Search for the cell housing the specified text and yield its (X, Y) center coordinate. 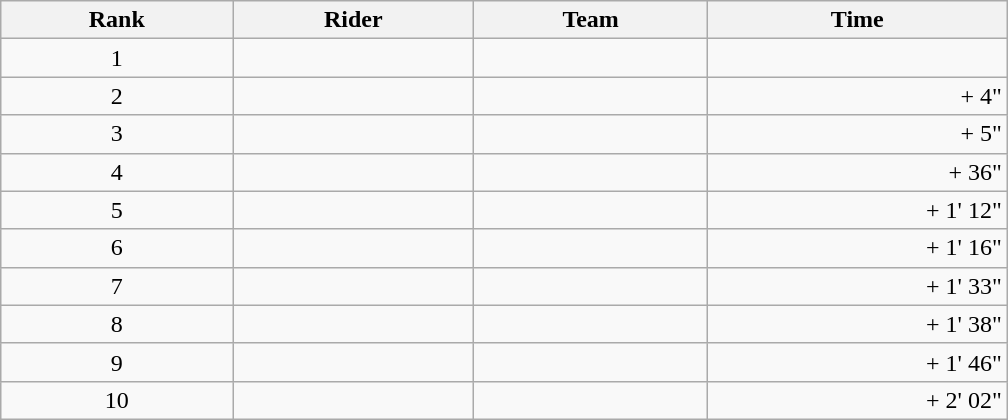
9 (117, 362)
Rank (117, 20)
+ 2' 02" (857, 400)
Team (590, 20)
+ 1' 12" (857, 210)
+ 4" (857, 96)
Rider (354, 20)
+ 1' 16" (857, 248)
4 (117, 172)
5 (117, 210)
10 (117, 400)
6 (117, 248)
+ 1' 46" (857, 362)
+ 36" (857, 172)
+ 5" (857, 134)
+ 1' 33" (857, 286)
2 (117, 96)
1 (117, 58)
Time (857, 20)
3 (117, 134)
+ 1' 38" (857, 324)
7 (117, 286)
8 (117, 324)
